Locate the cell with the specified text and output its [x, y] center coordinate. 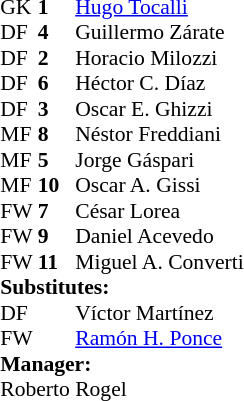
8 [57, 135]
Oscar E. Ghizzi [159, 109]
11 [57, 262]
Néstor Freddiani [159, 135]
6 [57, 83]
Manager: [122, 364]
5 [57, 160]
Jorge Gáspari [159, 160]
Héctor C. Díaz [159, 83]
Horacio Milozzi [159, 58]
Miguel A. Converti [159, 262]
Ramón H. Ponce [159, 339]
Substitutes: [122, 287]
2 [57, 58]
3 [57, 109]
9 [57, 237]
Daniel Acevedo [159, 237]
Guillermo Zárate [159, 33]
4 [57, 33]
10 [57, 185]
7 [57, 211]
Oscar A. Gissi [159, 185]
Víctor Martínez [159, 313]
César Lorea [159, 211]
